From the cell containing the given text, extract its center point as (X, Y) coordinate. 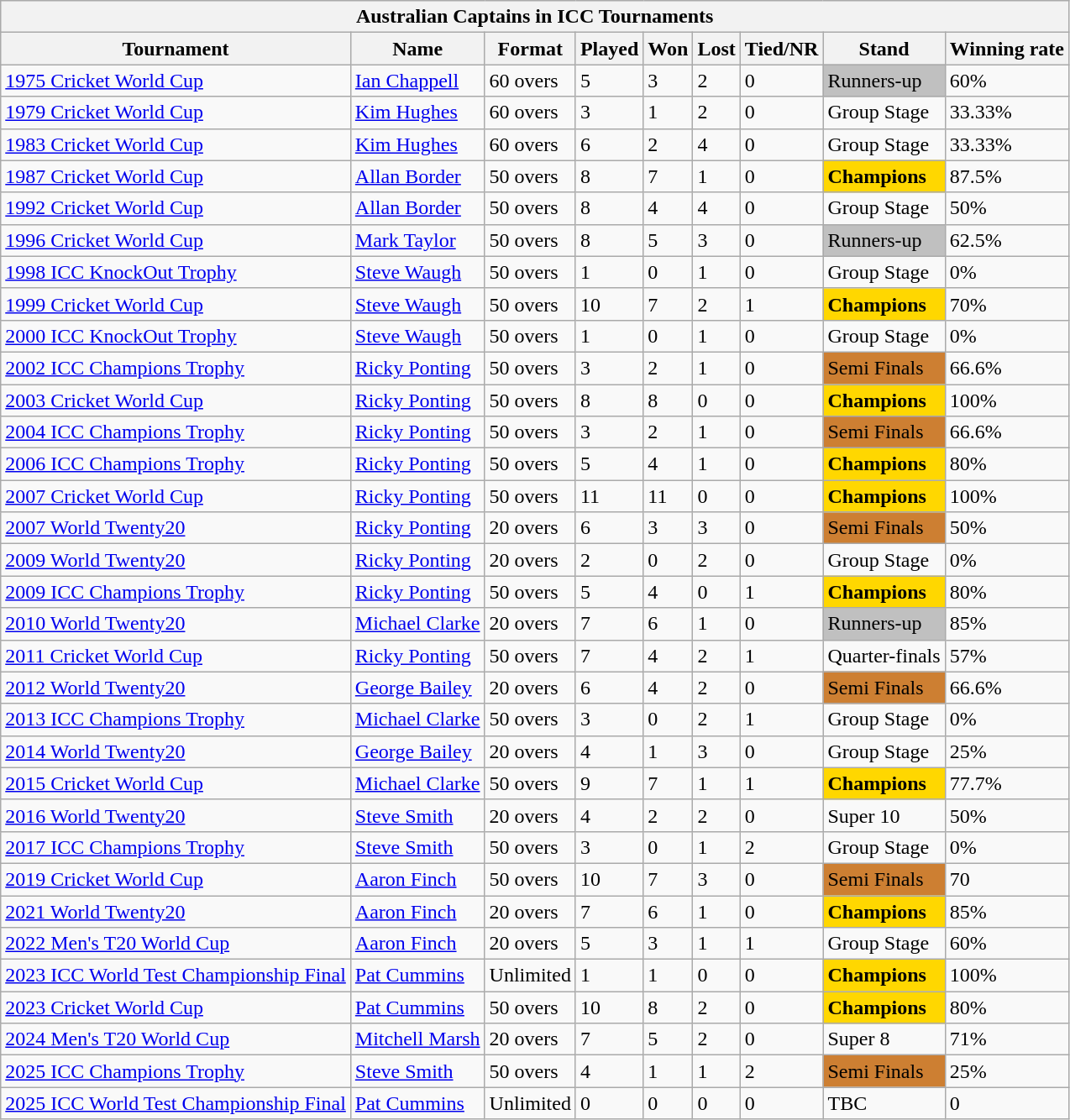
Super 10 (884, 815)
9 (609, 783)
1975 Cricket World Cup (176, 81)
57% (1006, 656)
Tournament (176, 49)
Mark Taylor (417, 240)
Tied/NR (781, 49)
2009 ICC Champions Trophy (176, 592)
1996 Cricket World Cup (176, 240)
Stand (884, 49)
2007 World Twenty20 (176, 528)
2010 World Twenty20 (176, 624)
Super 8 (884, 1039)
1979 Cricket World Cup (176, 113)
2025 ICC World Test Championship Final (176, 1103)
2003 Cricket World Cup (176, 400)
2012 World Twenty20 (176, 688)
70 (1006, 879)
2007 Cricket World Cup (176, 496)
71% (1006, 1039)
1992 Cricket World Cup (176, 208)
70% (1006, 304)
2006 ICC Champions Trophy (176, 464)
Ian Chappell (417, 81)
2009 World Twenty20 (176, 560)
2023 ICC World Test Championship Final (176, 976)
Won (669, 49)
1983 Cricket World Cup (176, 144)
2000 ICC KnockOut Trophy (176, 336)
2022 Men's T20 World Cup (176, 944)
62.5% (1006, 240)
2023 Cricket World Cup (176, 1007)
Format (530, 49)
2016 World Twenty20 (176, 815)
2025 ICC Champions Trophy (176, 1071)
2021 World Twenty20 (176, 911)
1987 Cricket World Cup (176, 176)
2004 ICC Champions Trophy (176, 432)
2002 ICC Champions Trophy (176, 368)
Quarter-finals (884, 656)
77.7% (1006, 783)
Winning rate (1006, 49)
2017 ICC Champions Trophy (176, 847)
Name (417, 49)
Lost (716, 49)
87.5% (1006, 176)
2011 Cricket World Cup (176, 656)
2015 Cricket World Cup (176, 783)
1999 Cricket World Cup (176, 304)
2013 ICC Champions Trophy (176, 720)
2019 Cricket World Cup (176, 879)
1998 ICC KnockOut Trophy (176, 272)
2014 World Twenty20 (176, 751)
Mitchell Marsh (417, 1039)
2024 Men's T20 World Cup (176, 1039)
TBC (884, 1103)
Australian Captains in ICC Tournaments (535, 17)
Played (609, 49)
